Return (X, Y) of the center of cell containing provided text 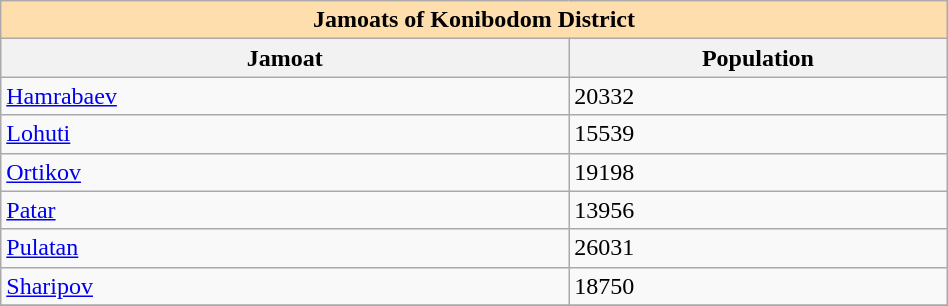
19198 (758, 172)
Jamoat (285, 58)
Ortikov (285, 172)
26031 (758, 248)
Hamrabaev (285, 96)
Sharipov (285, 286)
20332 (758, 96)
Pulatan (285, 248)
Population (758, 58)
13956 (758, 210)
Patar (285, 210)
15539 (758, 134)
18750 (758, 286)
Lohuti (285, 134)
Jamoats of Konibodom District (474, 20)
